Detect which cell encompasses the target text, then output its [X, Y] center coordinate. 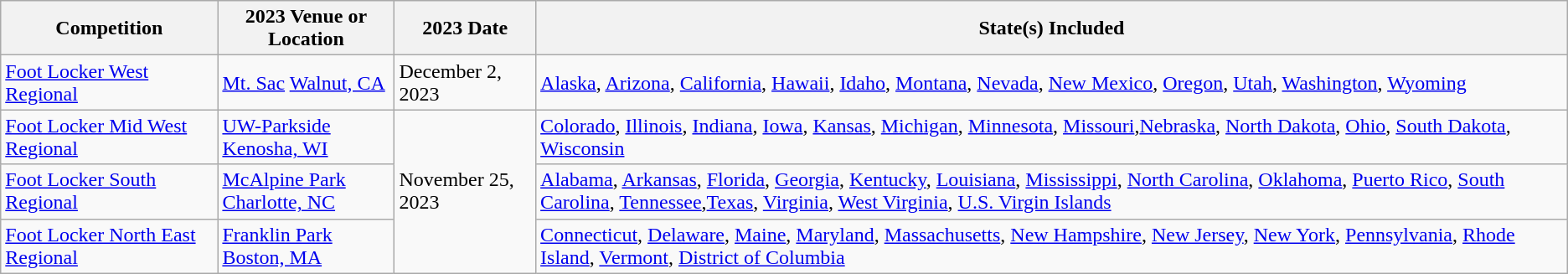
Foot Locker Mid West Regional [109, 137]
Foot Locker South Regional [109, 191]
2023 Venue or Location [307, 28]
Foot Locker North East Regional [109, 246]
Connecticut, Delaware, Maine, Maryland, Massachusetts, New Hampshire, New Jersey, New York, Pennsylvania, Rhode Island, Vermont, District of Columbia [1052, 246]
State(s) Included [1052, 28]
Competition [109, 28]
Franklin ParkBoston, MA [307, 246]
December 2, 2023 [466, 82]
Colorado, Illinois, Indiana, Iowa, Kansas, Michigan, Minnesota, Missouri,Nebraska, North Dakota, Ohio, South Dakota, Wisconsin [1052, 137]
November 25, 2023 [466, 191]
Foot Locker West Regional [109, 82]
UW-Parkside Kenosha, WI [307, 137]
2023 Date [466, 28]
McAlpine ParkCharlotte, NC [307, 191]
Alaska, Arizona, California, Hawaii, Idaho, Montana, Nevada, New Mexico, Oregon, Utah, Washington, Wyoming [1052, 82]
Mt. Sac Walnut, CA [307, 82]
